Return the [X, Y] coordinate for the center point of the cell that contains the specified text.  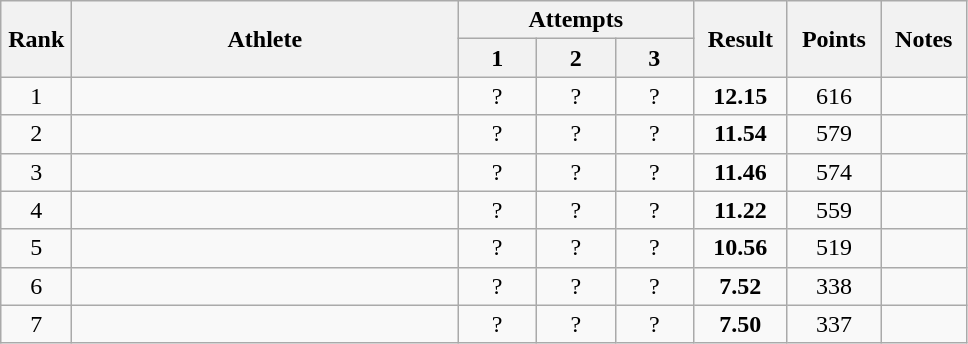
Notes [924, 39]
7 [36, 324]
11.54 [741, 134]
616 [834, 96]
Result [741, 39]
Rank [36, 39]
7.52 [741, 286]
579 [834, 134]
Points [834, 39]
5 [36, 248]
519 [834, 248]
10.56 [741, 248]
7.50 [741, 324]
11.46 [741, 172]
559 [834, 210]
Attempts [576, 20]
338 [834, 286]
6 [36, 286]
12.15 [741, 96]
4 [36, 210]
11.22 [741, 210]
Athlete [265, 39]
574 [834, 172]
337 [834, 324]
